Output the (X, Y) coordinate of the center of the cell containing the given text.  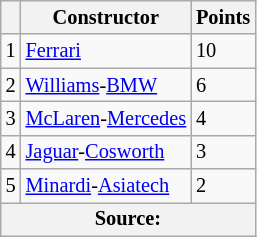
McLaren-Mercedes (106, 118)
Minardi-Asiatech (106, 186)
Points (223, 17)
Jaguar-Cosworth (106, 152)
Ferrari (106, 51)
6 (223, 85)
10 (223, 51)
Constructor (106, 17)
Williams-BMW (106, 85)
5 (11, 186)
1 (11, 51)
Source: (128, 219)
